Scan for the cell matching the given text and deliver its (x, y) coordinate at center. 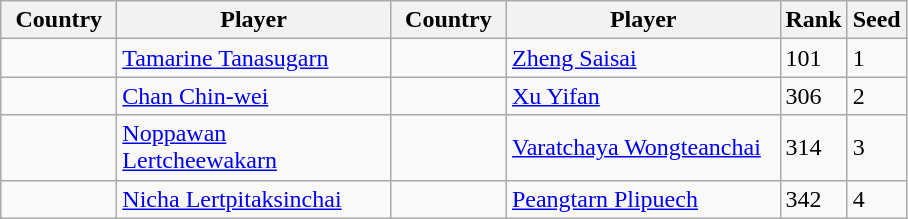
2 (876, 96)
Nicha Lertpitaksinchai (254, 199)
Noppawan Lertcheewakarn (254, 148)
101 (814, 58)
Rank (814, 20)
Chan Chin-wei (254, 96)
Xu Yifan (643, 96)
342 (814, 199)
1 (876, 58)
Varatchaya Wongteanchai (643, 148)
Zheng Saisai (643, 58)
4 (876, 199)
306 (814, 96)
3 (876, 148)
Tamarine Tanasugarn (254, 58)
314 (814, 148)
Seed (876, 20)
Peangtarn Plipuech (643, 199)
